Return (X, Y) of the center of cell containing provided text 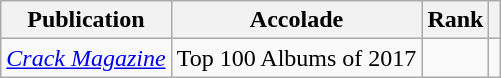
Accolade (296, 20)
Top 100 Albums of 2017 (296, 58)
Publication (86, 20)
Rank (456, 20)
Crack Magazine (86, 58)
